Identify which cell holds the provided text, then report its (X, Y) central coordinate. 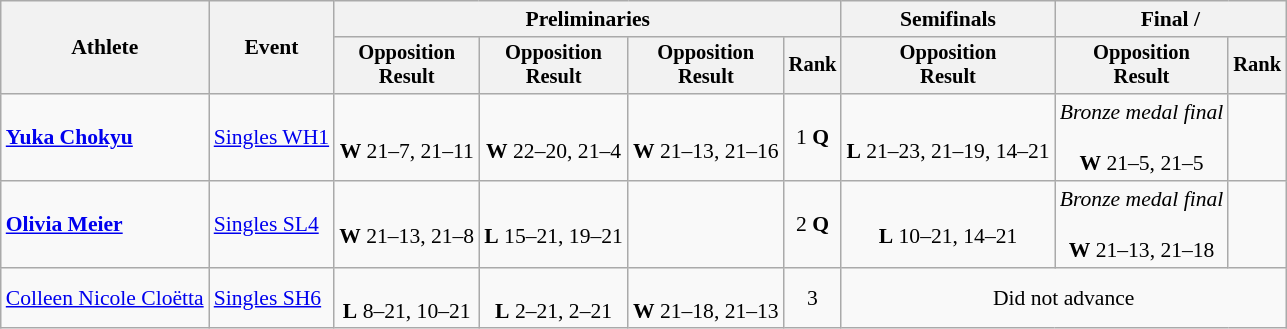
Olivia Meier (105, 224)
3 (813, 298)
Singles WH1 (272, 138)
L 15–21, 19–21 (554, 224)
W 21–13, 21–8 (406, 224)
Singles SL4 (272, 224)
1 Q (813, 138)
L 21–23, 21–19, 14–21 (948, 138)
Colleen Nicole Cloëtta (105, 298)
W 21–18, 21–13 (706, 298)
L 8–21, 10–21 (406, 298)
Did not advance (1064, 298)
2 Q (813, 224)
Bronze medal finalW 21–5, 21–5 (1142, 138)
W 21–13, 21–16 (706, 138)
Athlete (105, 48)
L 2–21, 2–21 (554, 298)
W 22–20, 21–4 (554, 138)
Preliminaries (588, 19)
Singles SH6 (272, 298)
Semifinals (948, 19)
Final / (1170, 19)
L 10–21, 14–21 (948, 224)
Yuka Chokyu (105, 138)
W 21–7, 21–11 (406, 138)
Event (272, 48)
Bronze medal finalW 21–13, 21–18 (1142, 224)
